Scan for the cell matching the given text and deliver its (X, Y) coordinate at center. 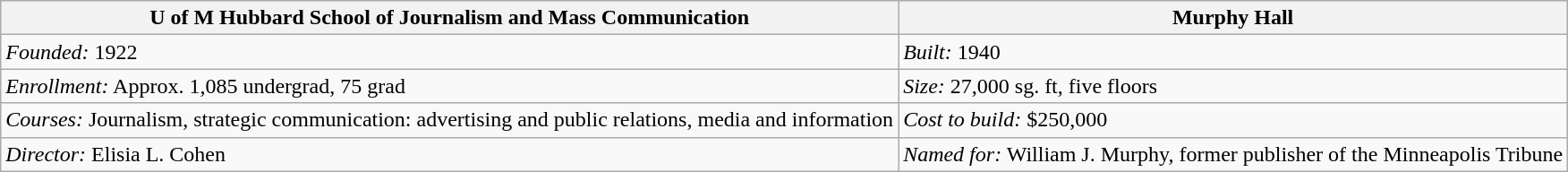
Director: Elisia L. Cohen (449, 154)
Built: 1940 (1233, 52)
Named for: William J. Murphy, former publisher of the Minneapolis Tribune (1233, 154)
Enrollment: Approx. 1,085 undergrad, 75 grad (449, 86)
U of M Hubbard School of Journalism and Mass Communication (449, 18)
Cost to build: $250,000 (1233, 120)
Murphy Hall (1233, 18)
Size: 27,000 sg. ft, five floors (1233, 86)
Courses: Journalism, strategic communication: advertising and public relations, media and information (449, 120)
Founded: 1922 (449, 52)
